Search for the cell housing the specified text and yield its [x, y] center coordinate. 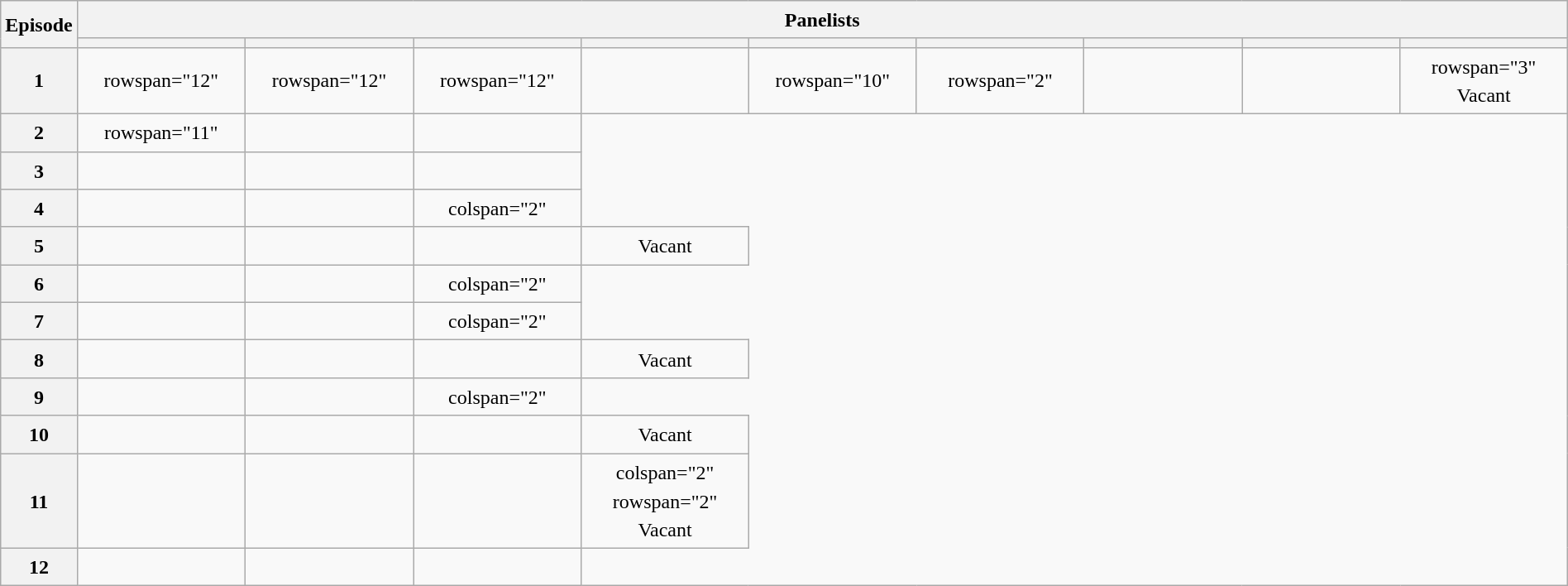
Episode [39, 25]
8 [39, 359]
9 [39, 396]
rowspan="3" Vacant [1484, 80]
rowspan="11" [160, 132]
rowspan="2" [1000, 80]
2 [39, 132]
1 [39, 80]
colspan="2" rowspan="2" Vacant [665, 502]
5 [39, 246]
6 [39, 284]
rowspan="10" [832, 80]
Panelists [822, 20]
3 [39, 171]
11 [39, 502]
10 [39, 435]
4 [39, 209]
7 [39, 321]
12 [39, 567]
